Determine the (x, y) coordinate at the center of the cell enclosing the given text.  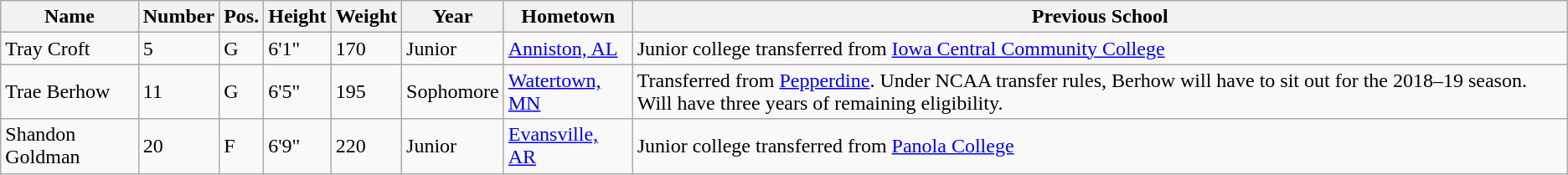
Junior college transferred from Panola College (1100, 146)
Height (297, 17)
Watertown, MN (568, 92)
Junior college transferred from Iowa Central Community College (1100, 49)
Evansville, AR (568, 146)
Shandon Goldman (70, 146)
Trae Berhow (70, 92)
6'5" (297, 92)
11 (178, 92)
6'9" (297, 146)
Previous School (1100, 17)
Number (178, 17)
170 (366, 49)
Anniston, AL (568, 49)
Tray Croft (70, 49)
Weight (366, 17)
Year (453, 17)
20 (178, 146)
220 (366, 146)
6'1" (297, 49)
F (241, 146)
Hometown (568, 17)
Pos. (241, 17)
5 (178, 49)
Sophomore (453, 92)
195 (366, 92)
Name (70, 17)
